From the cell containing the given text, extract its center point as [x, y] coordinate. 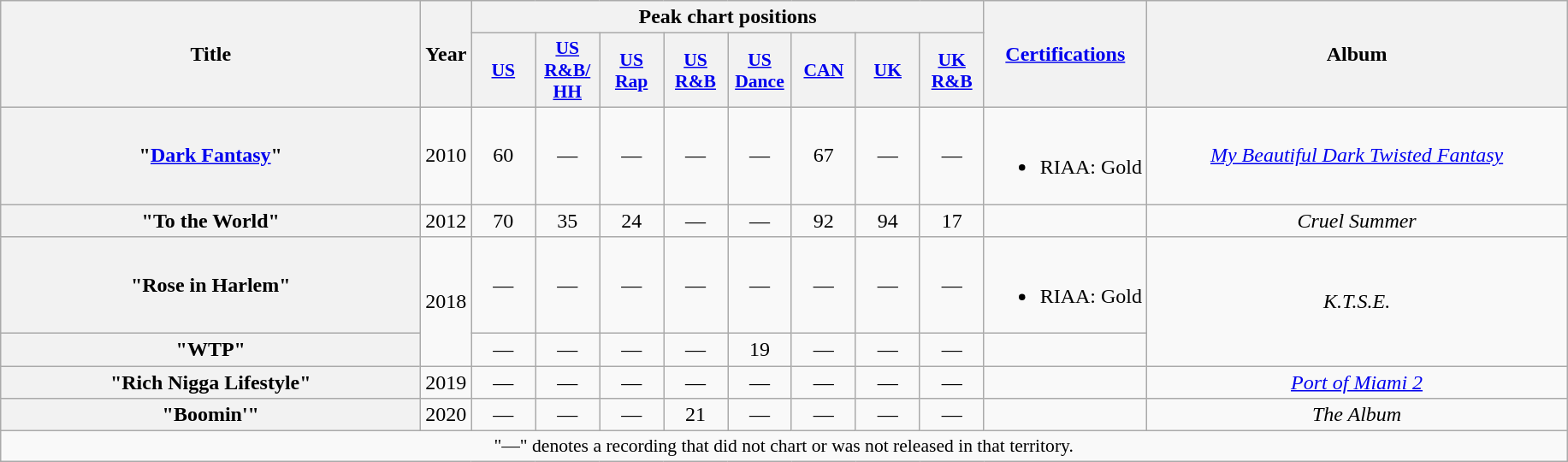
The Album [1357, 415]
Port of Miami 2 [1357, 382]
35 [568, 220]
60 [503, 156]
"Rich Nigga Lifestyle" [210, 382]
92 [823, 220]
"WTP" [210, 350]
USR&B/HH [568, 70]
"Rose in Harlem" [210, 286]
19 [760, 350]
Year [447, 55]
2018 [447, 301]
UK [888, 70]
K.T.S.E. [1357, 301]
2019 [447, 382]
Cruel Summer [1357, 220]
2010 [447, 156]
Peak chart positions [727, 17]
17 [951, 220]
70 [503, 220]
2020 [447, 415]
US [503, 70]
My Beautiful Dark Twisted Fantasy [1357, 156]
24 [631, 220]
"Boomin'" [210, 415]
"—" denotes a recording that did not chart or was not released in that territory. [784, 447]
94 [888, 220]
USRap [631, 70]
67 [823, 156]
UKR&B [951, 70]
CAN [823, 70]
"To the World" [210, 220]
2012 [447, 220]
Title [210, 55]
"Dark Fantasy" [210, 156]
US R&B [696, 70]
Album [1357, 55]
21 [696, 415]
Certifications [1065, 55]
USDance [760, 70]
